Output the [X, Y] coordinate of the center of the cell containing the given text.  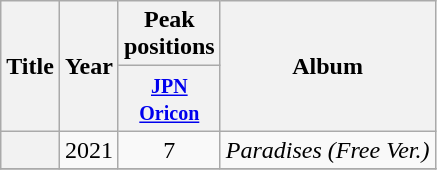
2021 [88, 150]
Paradises (Free Ver.) [328, 150]
Peak positions [169, 34]
7 [169, 150]
JPNOricon [169, 98]
Year [88, 66]
Title [30, 66]
Album [328, 66]
